Return (x, y) of the center of cell containing provided text 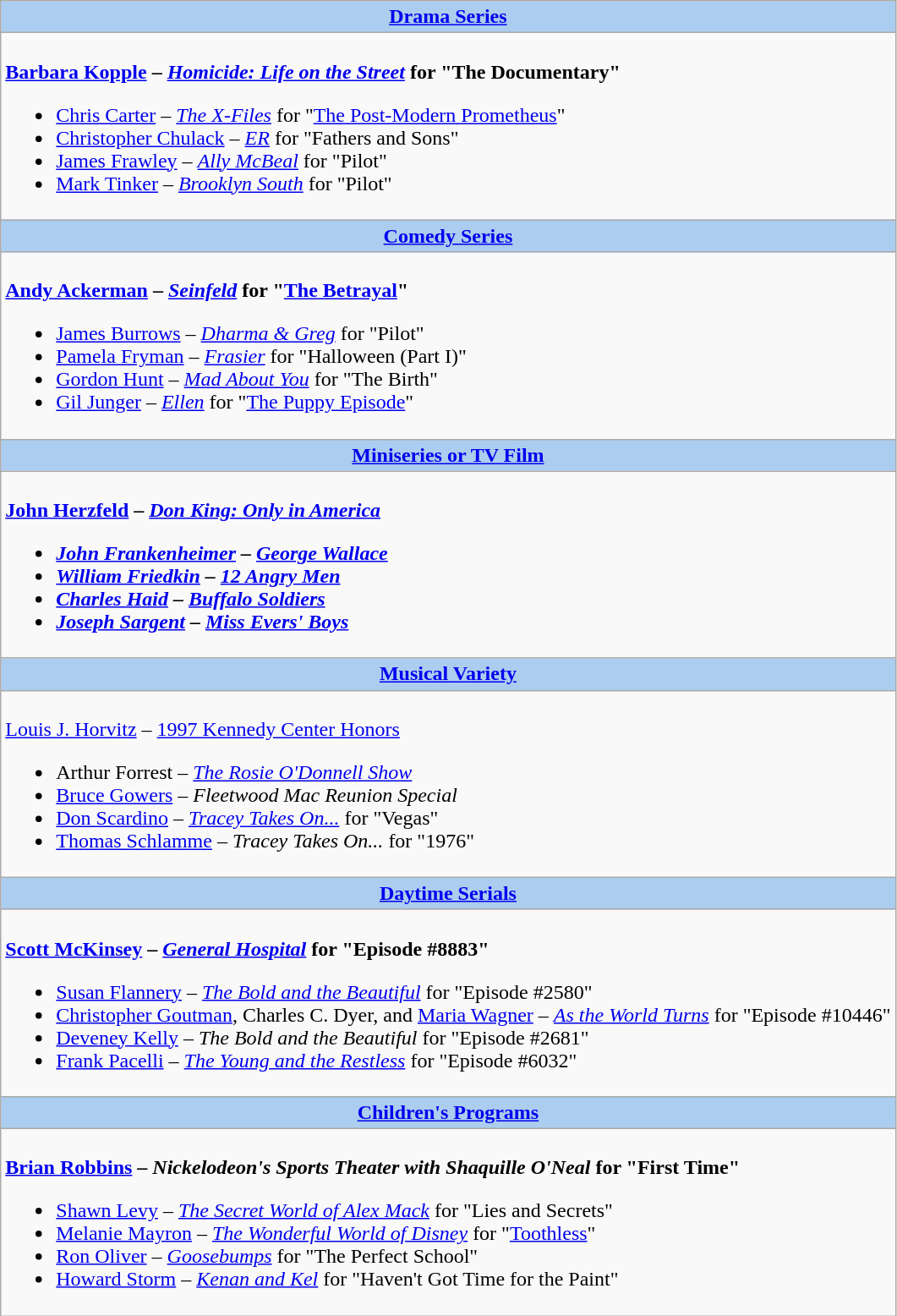
Drama Series (448, 17)
Children's Programs (448, 1112)
Daytime Serials (448, 893)
Miniseries or TV Film (448, 455)
Comedy Series (448, 236)
Musical Variety (448, 674)
